Capture the cell that displays the provided text and extract its (x, y) central coordinate. 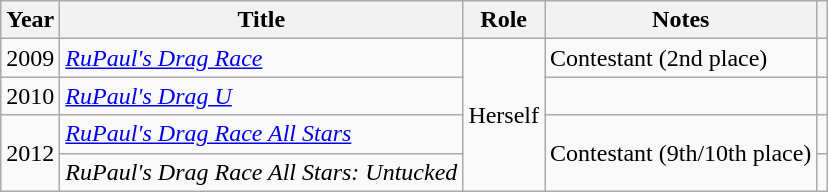
RuPaul's Drag Race (262, 58)
2010 (30, 96)
2012 (30, 153)
Year (30, 20)
Notes (681, 20)
2009 (30, 58)
Herself (504, 115)
Role (504, 20)
RuPaul's Drag Race All Stars: Untucked (262, 172)
Contestant (9th/10th place) (681, 153)
Contestant (2nd place) (681, 58)
RuPaul's Drag Race All Stars (262, 134)
Title (262, 20)
RuPaul's Drag U (262, 96)
